Scan for the cell matching the given text and deliver its [x, y] coordinate at center. 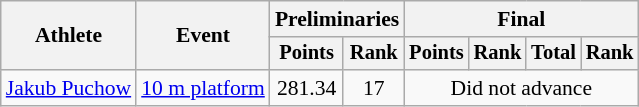
Jakub Puchow [68, 88]
281.34 [307, 88]
Final [521, 19]
Did not advance [521, 88]
Event [203, 36]
Athlete [68, 36]
17 [374, 88]
10 m platform [203, 88]
Total [554, 54]
Preliminaries [337, 19]
